Determine the [X, Y] coordinate at the center of the cell enclosing the given text.  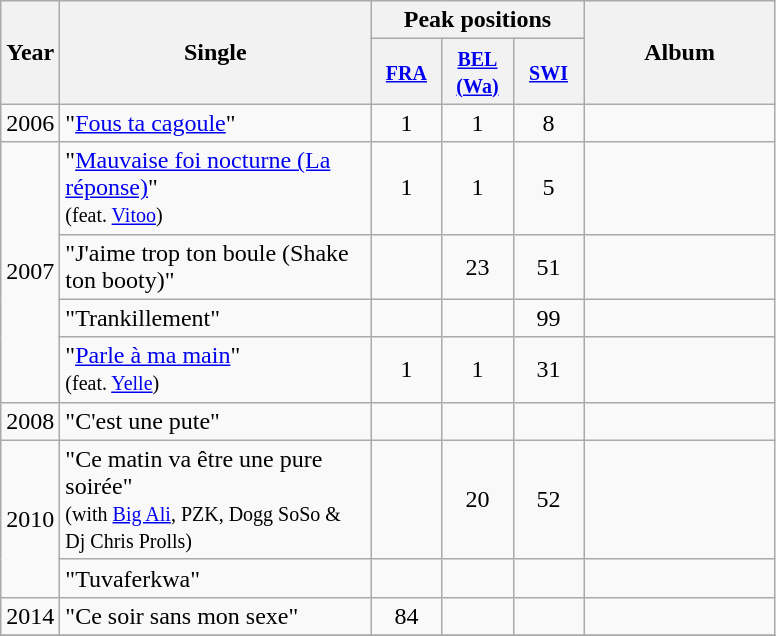
8 [548, 123]
2010 [30, 518]
"C'est une pute" [216, 421]
"Mauvaise foi nocturne (La réponse)"(feat. Vitoo) [216, 188]
31 [548, 370]
"J'aime trop ton boule (Shake ton booty)" [216, 266]
51 [548, 266]
84 [406, 616]
2007 [30, 272]
2014 [30, 616]
Album [680, 52]
"Fous ta cagoule" [216, 123]
"Trankillement" [216, 318]
SWI [548, 72]
2008 [30, 421]
FRA [406, 72]
"Parle à ma main" (feat. Yelle) [216, 370]
2006 [30, 123]
Peak positions [478, 20]
"Tuvaferkwa" [216, 578]
"Ce matin va être une pure soirée"(with Big Ali, PZK, Dogg SoSo & Dj Chris Prolls) [216, 500]
5 [548, 188]
52 [548, 500]
BEL (Wa) [478, 72]
23 [478, 266]
Year [30, 52]
99 [548, 318]
20 [478, 500]
"Ce soir sans mon sexe" [216, 616]
Single [216, 52]
